For the text-containing cell, return its midpoint in [X, Y] coordinate format. 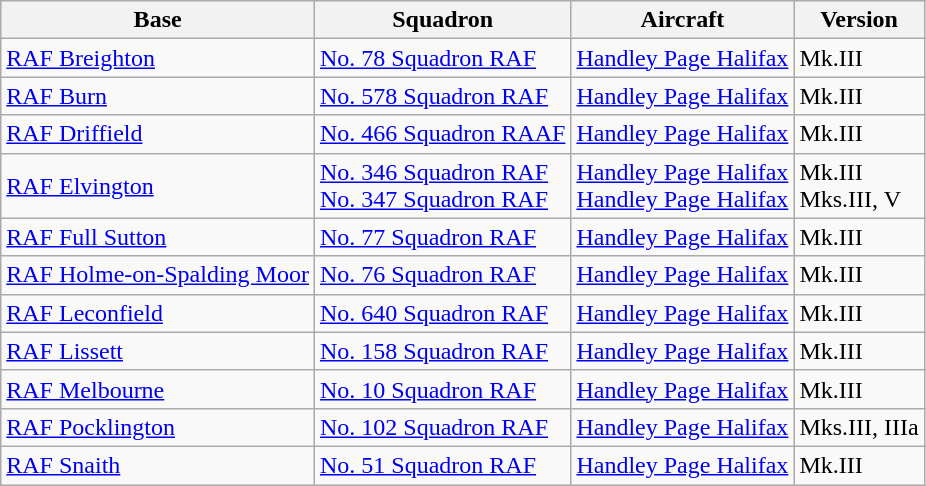
No. 77 Squadron RAF [442, 237]
No. 102 Squadron RAF [442, 427]
Mks.III, IIIa [859, 427]
No. 158 Squadron RAF [442, 351]
No. 466 Squadron RAAF [442, 134]
No. 76 Squadron RAF [442, 275]
Version [859, 20]
No. 51 Squadron RAF [442, 465]
Aircraft [682, 20]
No. 578 Squadron RAF [442, 96]
No. 10 Squadron RAF [442, 389]
RAF Elvington [158, 186]
Handley Page Halifax Handley Page Halifax [682, 186]
RAF Holme-on-Spalding Moor [158, 275]
RAF Leconfield [158, 313]
Squadron [442, 20]
RAF Lissett [158, 351]
RAF Breighton [158, 58]
RAF Snaith [158, 465]
RAF Pocklington [158, 427]
Mk.III Mks.III, V [859, 186]
RAF Burn [158, 96]
RAF Driffield [158, 134]
RAF Full Sutton [158, 237]
No. 346 Squadron RAF No. 347 Squadron RAF [442, 186]
No. 78 Squadron RAF [442, 58]
Base [158, 20]
RAF Melbourne [158, 389]
No. 640 Squadron RAF [442, 313]
